From the cell containing the given text, extract its center point as (x, y) coordinate. 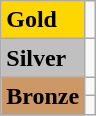
Bronze (43, 96)
Silver (43, 58)
Gold (43, 20)
